Determine the (X, Y) coordinate at the center of the cell enclosing the given text.  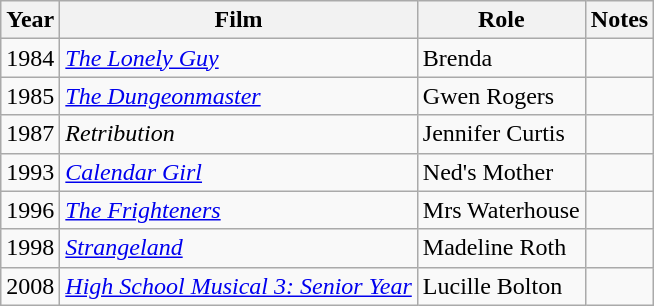
Role (501, 20)
2008 (30, 286)
Ned's Mother (501, 172)
Mrs Waterhouse (501, 210)
Year (30, 20)
Film (238, 20)
1998 (30, 248)
High School Musical 3: Senior Year (238, 286)
1987 (30, 134)
Notes (619, 20)
Strangeland (238, 248)
The Lonely Guy (238, 58)
Jennifer Curtis (501, 134)
Calendar Girl (238, 172)
1996 (30, 210)
The Dungeonmaster (238, 96)
The Frighteners (238, 210)
Retribution (238, 134)
Lucille Bolton (501, 286)
Gwen Rogers (501, 96)
1993 (30, 172)
1985 (30, 96)
Madeline Roth (501, 248)
Brenda (501, 58)
1984 (30, 58)
